Pinpoint the cell where the given text exists, returning its (X, Y) midpoint coordinate. 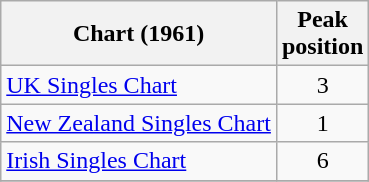
Irish Singles Chart (139, 161)
UK Singles Chart (139, 85)
1 (322, 123)
3 (322, 85)
New Zealand Singles Chart (139, 123)
Peakposition (322, 34)
6 (322, 161)
Chart (1961) (139, 34)
